Provide the [X, Y] coordinate of the cell's center where the given text is located.  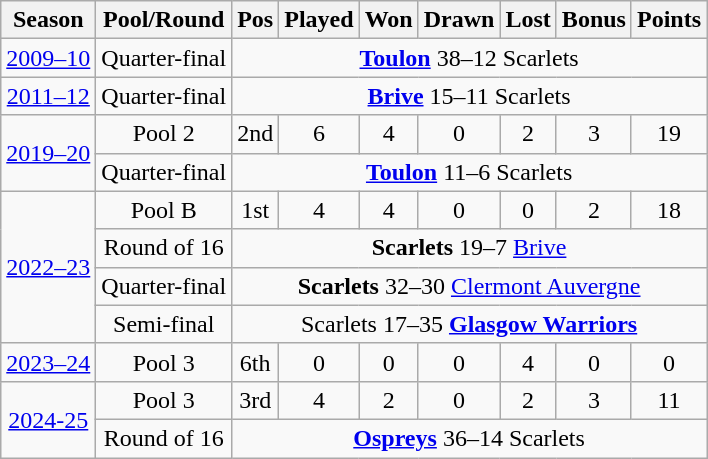
2009–10 [48, 58]
2023–24 [48, 362]
Lost [528, 20]
2nd [256, 134]
Pool 2 [164, 134]
2019–20 [48, 153]
Brive 15–11 Scarlets [470, 96]
2022–23 [48, 267]
Drawn [459, 20]
Scarlets 17–35 Glasgow Warriors [470, 324]
Semi-final [164, 324]
Bonus [594, 20]
2024-25 [48, 419]
11 [668, 400]
Toulon 11–6 Scarlets [470, 172]
Played [319, 20]
1st [256, 210]
Pool/Round [164, 20]
Pool B [164, 210]
6 [319, 134]
Points [668, 20]
Scarlets 32–30 Clermont Auvergne [470, 286]
2011–12 [48, 96]
Ospreys 36–14 Scarlets [470, 438]
3rd [256, 400]
18 [668, 210]
Won [388, 20]
6th [256, 362]
Season [48, 20]
Toulon 38–12 Scarlets [470, 58]
Pos [256, 20]
Scarlets 19–7 Brive [470, 248]
19 [668, 134]
